Find where the given text appears and provide that cell's center as [x, y] coordinate. 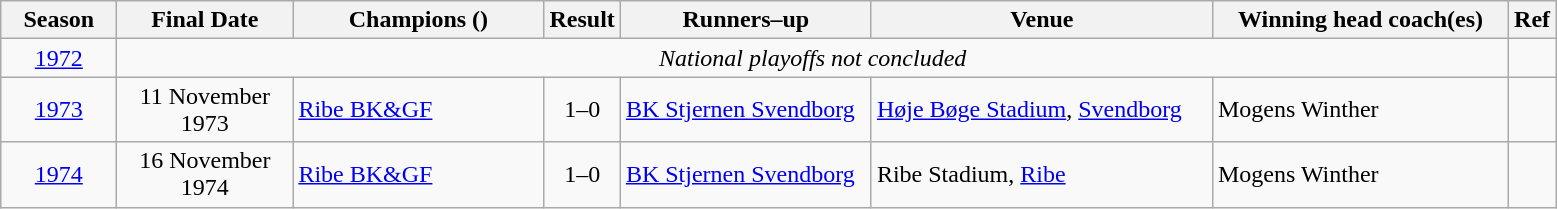
Winning head coach(es) [1360, 20]
National playoffs not concluded [813, 58]
1974 [59, 174]
Ribe Stadium, Ribe [1042, 174]
Venue [1042, 20]
Result [582, 20]
1973 [59, 110]
Runners–up [746, 20]
1972 [59, 58]
Champions () [418, 20]
Season [59, 20]
16 November 1974 [205, 174]
Høje Bøge Stadium, Svendborg [1042, 110]
Ref [1532, 20]
11 November 1973 [205, 110]
Final Date [205, 20]
